Output the (X, Y) coordinate of the center of the cell containing the given text.  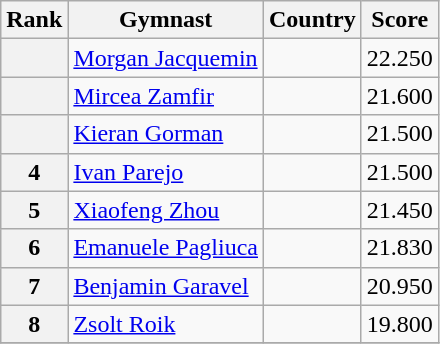
Zsolt Roik (166, 324)
19.800 (400, 324)
Country (313, 20)
Kieran Gorman (166, 134)
21.450 (400, 210)
Mircea Zamfir (166, 96)
21.600 (400, 96)
Emanuele Pagliuca (166, 248)
8 (34, 324)
6 (34, 248)
Benjamin Garavel (166, 286)
Ivan Parejo (166, 172)
Morgan Jacquemin (166, 58)
Score (400, 20)
22.250 (400, 58)
Rank (34, 20)
4 (34, 172)
21.830 (400, 248)
5 (34, 210)
20.950 (400, 286)
Gymnast (166, 20)
Xiaofeng Zhou (166, 210)
7 (34, 286)
